Pinpoint the cell where the given text exists, returning its (x, y) midpoint coordinate. 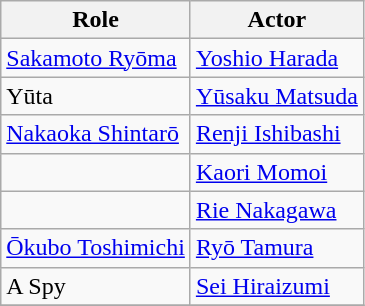
Yoshio Harada (276, 58)
Kaori Momoi (276, 172)
Renji Ishibashi (276, 134)
Nakaoka Shintarō (96, 134)
A Spy (96, 286)
Yūta (96, 96)
Role (96, 20)
Sakamoto Ryōma (96, 58)
Actor (276, 20)
Sei Hiraizumi (276, 286)
Rie Nakagawa (276, 210)
Ōkubo Toshimichi (96, 248)
Yūsaku Matsuda (276, 96)
Ryō Tamura (276, 248)
